Search for the cell housing the specified text and yield its [X, Y] center coordinate. 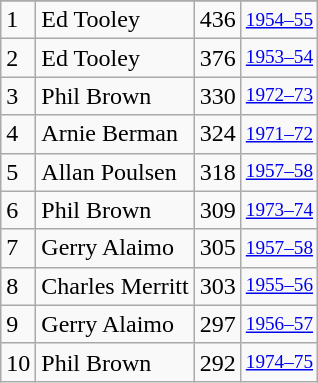
309 [218, 210]
9 [18, 324]
303 [218, 286]
2 [18, 58]
1954–55 [279, 20]
1973–74 [279, 210]
7 [18, 248]
10 [18, 362]
3 [18, 96]
1956–57 [279, 324]
Allan Poulsen [115, 172]
305 [218, 248]
5 [18, 172]
376 [218, 58]
297 [218, 324]
1971–72 [279, 134]
324 [218, 134]
1 [18, 20]
318 [218, 172]
1955–56 [279, 286]
330 [218, 96]
6 [18, 210]
436 [218, 20]
1972–73 [279, 96]
Arnie Berman [115, 134]
Charles Merritt [115, 286]
8 [18, 286]
292 [218, 362]
1953–54 [279, 58]
4 [18, 134]
1974–75 [279, 362]
